Provide the (X, Y) coordinate of the cell's center where the given text is located.  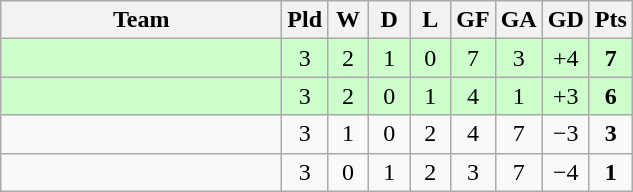
Pld (305, 20)
W (348, 20)
6 (610, 96)
GF (473, 20)
+3 (566, 96)
Team (142, 20)
+4 (566, 58)
−4 (566, 172)
GA (518, 20)
D (390, 20)
GD (566, 20)
Pts (610, 20)
L (430, 20)
−3 (566, 134)
